From the cell containing the given text, extract its center point as [X, Y] coordinate. 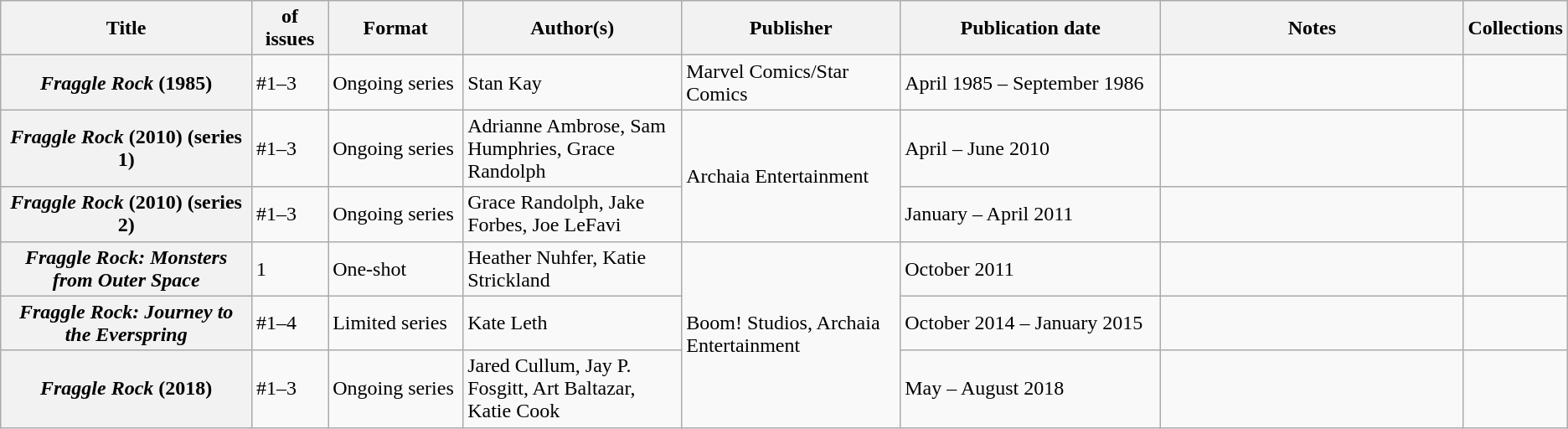
Fraggle Rock (2010) (series 2) [126, 214]
Fraggle Rock: Monsters from Outer Space [126, 268]
May – August 2018 [1030, 389]
Heather Nuhfer, Katie Strickland [573, 268]
Jared Cullum, Jay P. Fosgitt, Art Baltazar, Katie Cook [573, 389]
January – April 2011 [1030, 214]
April – June 2010 [1030, 148]
Fraggle Rock: Journey to the Everspring [126, 323]
Fraggle Rock (2018) [126, 389]
Fraggle Rock (1985) [126, 82]
Fraggle Rock (2010) (series 1) [126, 148]
Boom! Studios, Archaia Entertainment [791, 334]
#1–4 [290, 323]
Notes [1312, 28]
of issues [290, 28]
Adrianne Ambrose, Sam Humphries, Grace Randolph [573, 148]
1 [290, 268]
Collections [1515, 28]
October 2011 [1030, 268]
April 1985 – September 1986 [1030, 82]
Title [126, 28]
Author(s) [573, 28]
Marvel Comics/Star Comics [791, 82]
Archaia Entertainment [791, 176]
Kate Leth [573, 323]
One-shot [395, 268]
October 2014 – January 2015 [1030, 323]
Limited series [395, 323]
Format [395, 28]
Publisher [791, 28]
Publication date [1030, 28]
Grace Randolph, Jake Forbes, Joe LeFavi [573, 214]
Stan Kay [573, 82]
